Scan for the cell matching the given text and deliver its [X, Y] coordinate at center. 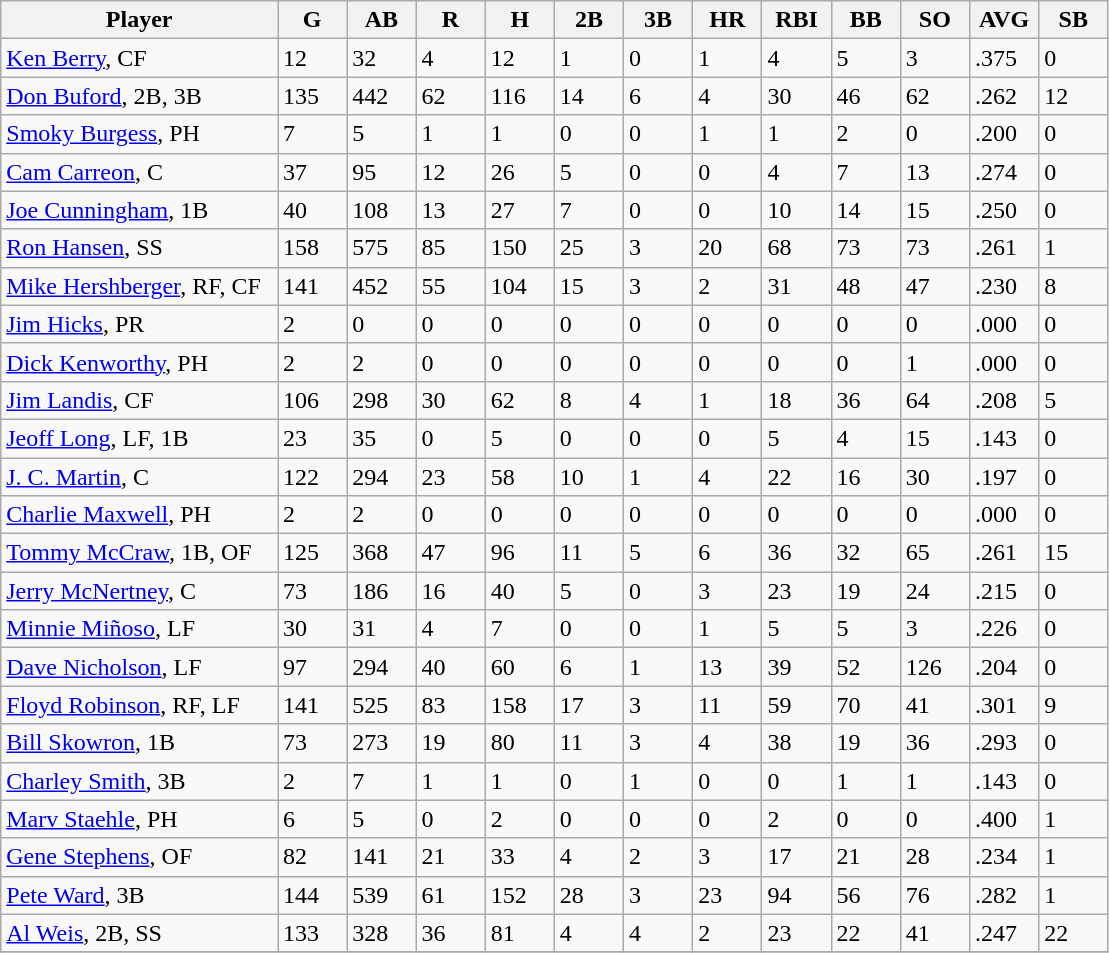
25 [588, 248]
56 [866, 895]
26 [520, 172]
122 [312, 477]
9 [1074, 705]
2B [588, 20]
J. C. Martin, C [140, 477]
Ron Hansen, SS [140, 248]
Charlie Maxwell, PH [140, 515]
80 [520, 743]
95 [382, 172]
58 [520, 477]
70 [866, 705]
G [312, 20]
116 [520, 96]
Jeoff Long, LF, 1B [140, 438]
Dave Nicholson, LF [140, 667]
Joe Cunningham, 1B [140, 210]
152 [520, 895]
27 [520, 210]
Jim Landis, CF [140, 400]
83 [450, 705]
Gene Stephens, OF [140, 857]
.274 [1004, 172]
AB [382, 20]
81 [520, 933]
Don Buford, 2B, 3B [140, 96]
106 [312, 400]
.226 [1004, 629]
368 [382, 553]
442 [382, 96]
.204 [1004, 667]
35 [382, 438]
61 [450, 895]
Smoky Burgess, PH [140, 134]
Mike Hershberger, RF, CF [140, 286]
108 [382, 210]
Marv Staehle, PH [140, 819]
.301 [1004, 705]
.282 [1004, 895]
64 [934, 400]
539 [382, 895]
133 [312, 933]
Ken Berry, CF [140, 58]
RBI [796, 20]
Minnie Miñoso, LF [140, 629]
46 [866, 96]
BB [866, 20]
.197 [1004, 477]
H [520, 20]
3B [658, 20]
.250 [1004, 210]
48 [866, 286]
Al Weis, 2B, SS [140, 933]
Charley Smith, 3B [140, 781]
97 [312, 667]
59 [796, 705]
SO [934, 20]
.293 [1004, 743]
273 [382, 743]
68 [796, 248]
.262 [1004, 96]
65 [934, 553]
.375 [1004, 58]
76 [934, 895]
135 [312, 96]
144 [312, 895]
Bill Skowron, 1B [140, 743]
186 [382, 591]
298 [382, 400]
328 [382, 933]
38 [796, 743]
.234 [1004, 857]
18 [796, 400]
R [450, 20]
33 [520, 857]
24 [934, 591]
39 [796, 667]
.208 [1004, 400]
Tommy McCraw, 1B, OF [140, 553]
Pete Ward, 3B [140, 895]
452 [382, 286]
60 [520, 667]
Jerry McNertney, C [140, 591]
.247 [1004, 933]
525 [382, 705]
20 [728, 248]
.200 [1004, 134]
Cam Carreon, C [140, 172]
52 [866, 667]
37 [312, 172]
126 [934, 667]
96 [520, 553]
Jim Hicks, PR [140, 324]
.230 [1004, 286]
575 [382, 248]
125 [312, 553]
94 [796, 895]
Floyd Robinson, RF, LF [140, 705]
.215 [1004, 591]
82 [312, 857]
55 [450, 286]
150 [520, 248]
SB [1074, 20]
.400 [1004, 819]
HR [728, 20]
Player [140, 20]
Dick Kenworthy, PH [140, 362]
AVG [1004, 20]
85 [450, 248]
104 [520, 286]
